Output the (x, y) coordinate of the center of the cell containing the given text.  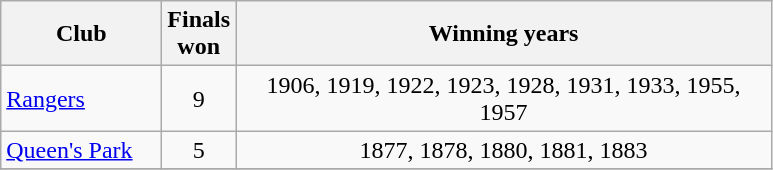
Queen's Park (82, 150)
5 (199, 150)
Rangers (82, 98)
1906, 1919, 1922, 1923, 1928, 1931, 1933, 1955, 1957 (504, 98)
9 (199, 98)
1877, 1878, 1880, 1881, 1883 (504, 150)
Club (82, 34)
Winning years (504, 34)
Finals won (199, 34)
